Locate the cell with the specified text and output its (X, Y) center coordinate. 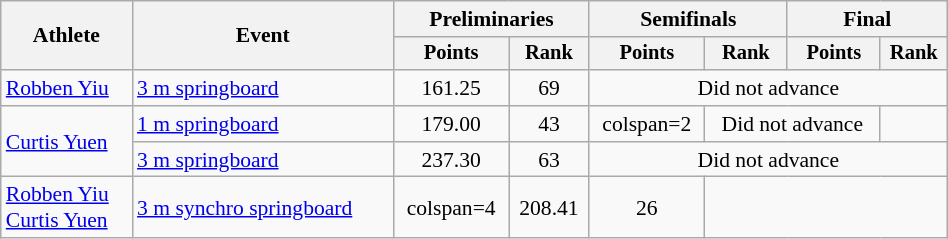
colspan=4 (452, 208)
Robben Yiu (66, 88)
colspan=2 (646, 124)
3 m synchro springboard (263, 208)
Event (263, 36)
69 (550, 88)
Preliminaries (492, 19)
Final (867, 19)
Semifinals (688, 19)
161.25 (452, 88)
Athlete (66, 36)
Robben YiuCurtis Yuen (66, 208)
237.30 (452, 160)
63 (550, 160)
Curtis Yuen (66, 142)
1 m springboard (263, 124)
26 (646, 208)
179.00 (452, 124)
43 (550, 124)
208.41 (550, 208)
